Return the [X, Y] coordinate for the center point of the cell that contains the specified text.  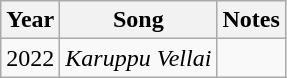
Notes [251, 20]
Karuppu Vellai [138, 58]
2022 [30, 58]
Song [138, 20]
Year [30, 20]
